Capture the cell that displays the provided text and extract its [x, y] central coordinate. 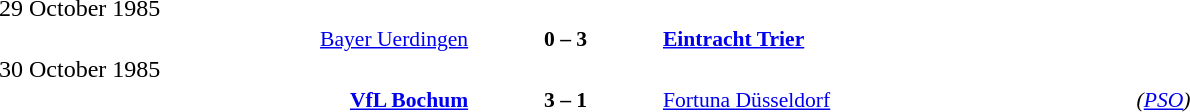
Eintracht Trier [897, 38]
0 – 3 [566, 38]
